Pinpoint the cell where the given text exists, returning its (x, y) midpoint coordinate. 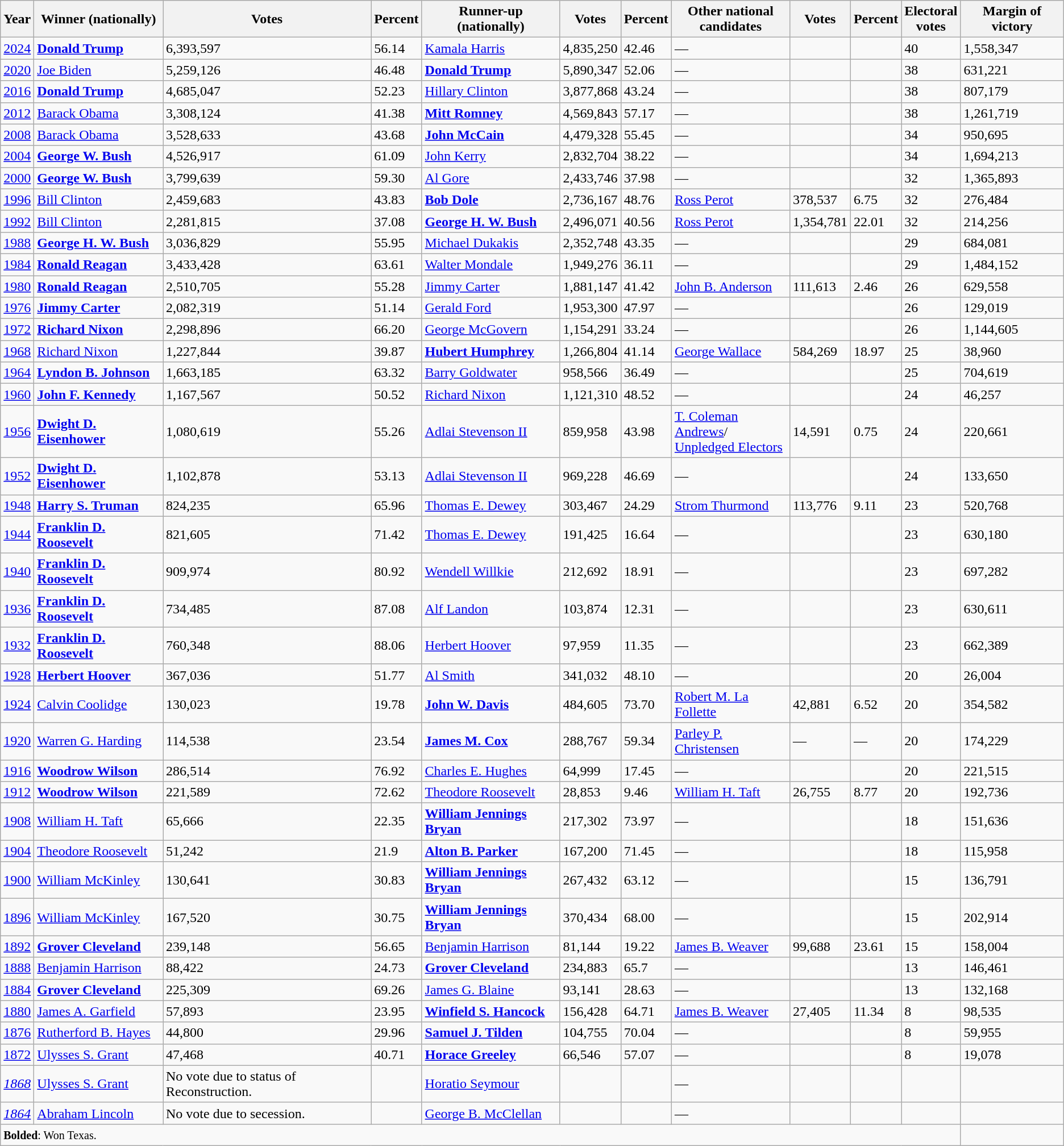
8.77 (875, 792)
Rutherford B. Hayes (99, 1033)
52.06 (646, 70)
2.46 (875, 286)
3,308,124 (267, 113)
71.45 (646, 851)
2,736,167 (590, 200)
55.28 (397, 286)
Winner (nationally) (99, 19)
2012 (17, 113)
43.68 (397, 135)
1964 (17, 373)
2,298,896 (267, 330)
807,179 (1012, 92)
30.75 (397, 917)
22.35 (397, 822)
2,352,748 (590, 243)
No vote due to status of Reconstruction. (267, 1083)
Parley P. Christensen (730, 741)
John F. Kennedy (99, 395)
37.98 (646, 178)
1,558,347 (1012, 48)
167,200 (590, 851)
5,259,126 (267, 70)
1900 (17, 880)
1920 (17, 741)
63.32 (397, 373)
Warren G. Harding (99, 741)
212,692 (590, 572)
1884 (17, 990)
Harry S. Truman (99, 505)
Abraham Lincoln (99, 1113)
824,235 (267, 505)
2,496,071 (590, 221)
Kamala Harris (491, 48)
5,890,347 (590, 70)
38,960 (1012, 351)
Mitt Romney (491, 113)
484,605 (590, 704)
1,102,878 (267, 476)
2000 (17, 178)
72.62 (397, 792)
225,309 (267, 990)
Hillary Clinton (491, 92)
630,611 (1012, 608)
111,613 (820, 286)
Walter Mondale (491, 264)
No vote due to secession. (267, 1113)
1,121,310 (590, 395)
158,004 (1012, 946)
Electoralvotes (931, 19)
26,755 (820, 792)
1908 (17, 822)
3,799,639 (267, 178)
104,755 (590, 1033)
64.71 (646, 1011)
1,167,567 (267, 395)
1,266,804 (590, 351)
16.64 (646, 534)
19,078 (1012, 1054)
Bolded: Won Texas. (481, 1135)
631,221 (1012, 70)
2,832,704 (590, 156)
220,661 (1012, 431)
41.42 (646, 286)
39.87 (397, 351)
288,767 (590, 741)
1936 (17, 608)
63.61 (397, 264)
Margin of victory (1012, 19)
1,663,185 (267, 373)
71.42 (397, 534)
367,036 (267, 675)
4,835,250 (590, 48)
192,736 (1012, 792)
47,468 (267, 1054)
36.49 (646, 373)
James G. Blaine (491, 990)
1876 (17, 1033)
Winfield S. Hancock (491, 1011)
42.46 (646, 48)
3,036,829 (267, 243)
969,228 (590, 476)
9.46 (646, 792)
11.35 (646, 646)
27,405 (820, 1011)
Alton B. Parker (491, 851)
354,582 (1012, 704)
1952 (17, 476)
629,558 (1012, 286)
734,485 (267, 608)
684,081 (1012, 243)
Year (17, 19)
4,526,917 (267, 156)
19.22 (646, 946)
1912 (17, 792)
859,958 (590, 431)
1,261,719 (1012, 113)
64,999 (590, 770)
704,619 (1012, 373)
174,229 (1012, 741)
97,959 (590, 646)
1984 (17, 264)
113,776 (820, 505)
53.13 (397, 476)
821,605 (267, 534)
Hubert Humphrey (491, 351)
1,484,152 (1012, 264)
267,432 (590, 880)
73.97 (646, 822)
303,467 (590, 505)
Al Gore (491, 178)
17.45 (646, 770)
214,256 (1012, 221)
93,141 (590, 990)
59.30 (397, 178)
6.75 (875, 200)
56.14 (397, 48)
42,881 (820, 704)
3,433,428 (267, 264)
23.95 (397, 1011)
958,566 (590, 373)
4,569,843 (590, 113)
1996 (17, 200)
1,227,844 (267, 351)
John McCain (491, 135)
41.38 (397, 113)
1,949,276 (590, 264)
22.01 (875, 221)
76.92 (397, 770)
1976 (17, 308)
1960 (17, 395)
28.63 (646, 990)
276,484 (1012, 200)
370,434 (590, 917)
57.07 (646, 1054)
2004 (17, 156)
46.69 (646, 476)
Joe Biden (99, 70)
43.35 (646, 243)
Other nationalcandidates (730, 19)
167,520 (267, 917)
T. Coleman Andrews/Unpledged Electors (730, 431)
3,528,633 (267, 135)
3,877,868 (590, 92)
Robert M. La Follette (730, 704)
80.92 (397, 572)
129,019 (1012, 308)
Charles E. Hughes (491, 770)
46.48 (397, 70)
1896 (17, 917)
30.83 (397, 880)
115,958 (1012, 851)
47.97 (646, 308)
52.23 (397, 92)
99,688 (820, 946)
Al Smith (491, 675)
55.26 (397, 431)
55.95 (397, 243)
662,389 (1012, 646)
2024 (17, 48)
Barry Goldwater (491, 373)
909,974 (267, 572)
221,589 (267, 792)
2,510,705 (267, 286)
1940 (17, 572)
57,893 (267, 1011)
2016 (17, 92)
48.52 (646, 395)
1956 (17, 431)
48.10 (646, 675)
1928 (17, 675)
Samuel J. Tilden (491, 1033)
1948 (17, 505)
1,080,619 (267, 431)
51,242 (267, 851)
68.00 (646, 917)
65.96 (397, 505)
Horatio Seymour (491, 1083)
132,168 (1012, 990)
1980 (17, 286)
59,955 (1012, 1033)
202,914 (1012, 917)
2,433,746 (590, 178)
1868 (17, 1083)
40.56 (646, 221)
1872 (17, 1054)
11.34 (875, 1011)
69.26 (397, 990)
43.83 (397, 200)
John B. Anderson (730, 286)
1968 (17, 351)
Strom Thurmond (730, 505)
1924 (17, 704)
760,348 (267, 646)
Alf Landon (491, 608)
520,768 (1012, 505)
73.70 (646, 704)
2,459,683 (267, 200)
2020 (17, 70)
Runner-up (nationally) (491, 19)
1,144,605 (1012, 330)
65,666 (267, 822)
James M. Cox (491, 741)
1880 (17, 1011)
Michael Dukakis (491, 243)
584,269 (820, 351)
38.22 (646, 156)
40.71 (397, 1054)
23.61 (875, 946)
130,641 (267, 880)
George Wallace (730, 351)
136,791 (1012, 880)
37.08 (397, 221)
29.96 (397, 1033)
21.9 (397, 851)
1,694,213 (1012, 156)
19.78 (397, 704)
46,257 (1012, 395)
Horace Greeley (491, 1054)
28,853 (590, 792)
18.97 (875, 351)
70.04 (646, 1033)
24.29 (646, 505)
1972 (17, 330)
133,650 (1012, 476)
341,032 (590, 675)
1864 (17, 1113)
1916 (17, 770)
98,535 (1012, 1011)
Wendell Willkie (491, 572)
59.34 (646, 741)
1932 (17, 646)
6.52 (875, 704)
146,461 (1012, 968)
George B. McClellan (491, 1113)
Bob Dole (491, 200)
65.7 (646, 968)
1944 (17, 534)
James A. Garfield (99, 1011)
24.73 (397, 968)
4,685,047 (267, 92)
Lyndon B. Johnson (99, 373)
221,515 (1012, 770)
1904 (17, 851)
950,695 (1012, 135)
4,479,328 (590, 135)
191,425 (590, 534)
1988 (17, 243)
88.06 (397, 646)
1,354,781 (820, 221)
1892 (17, 946)
18.91 (646, 572)
1,881,147 (590, 286)
2,281,815 (267, 221)
56.65 (397, 946)
286,514 (267, 770)
43.98 (646, 431)
1,953,300 (590, 308)
63.12 (646, 880)
1,365,893 (1012, 178)
66,546 (590, 1054)
14,591 (820, 431)
156,428 (590, 1011)
George McGovern (491, 330)
1,154,291 (590, 330)
9.11 (875, 505)
48.76 (646, 200)
50.52 (397, 395)
57.17 (646, 113)
217,302 (590, 822)
66.20 (397, 330)
130,023 (267, 704)
81,144 (590, 946)
88,422 (267, 968)
41.14 (646, 351)
103,874 (590, 608)
40 (931, 48)
23.54 (397, 741)
1992 (17, 221)
12.31 (646, 608)
114,538 (267, 741)
51.14 (397, 308)
26,004 (1012, 675)
44,800 (267, 1033)
John W. Davis (491, 704)
Calvin Coolidge (99, 704)
6,393,597 (267, 48)
2,082,319 (267, 308)
36.11 (646, 264)
43.24 (646, 92)
John Kerry (491, 156)
61.09 (397, 156)
2008 (17, 135)
234,883 (590, 968)
Gerald Ford (491, 308)
630,180 (1012, 534)
1888 (17, 968)
55.45 (646, 135)
51.77 (397, 675)
0.75 (875, 431)
697,282 (1012, 572)
378,537 (820, 200)
33.24 (646, 330)
239,148 (267, 946)
87.08 (397, 608)
151,636 (1012, 822)
